Find where the given text appears and provide that cell's center as (X, Y) coordinate. 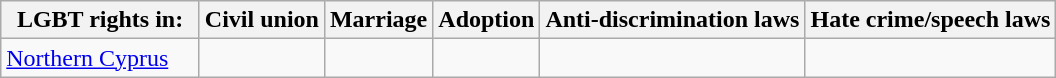
LGBT rights in: (100, 20)
Adoption (486, 20)
Civil union (262, 20)
Marriage (378, 20)
Hate crime/speech laws (930, 20)
Anti-discrimination laws (672, 20)
Northern Cyprus (100, 58)
